Capture the cell that displays the provided text and extract its (x, y) central coordinate. 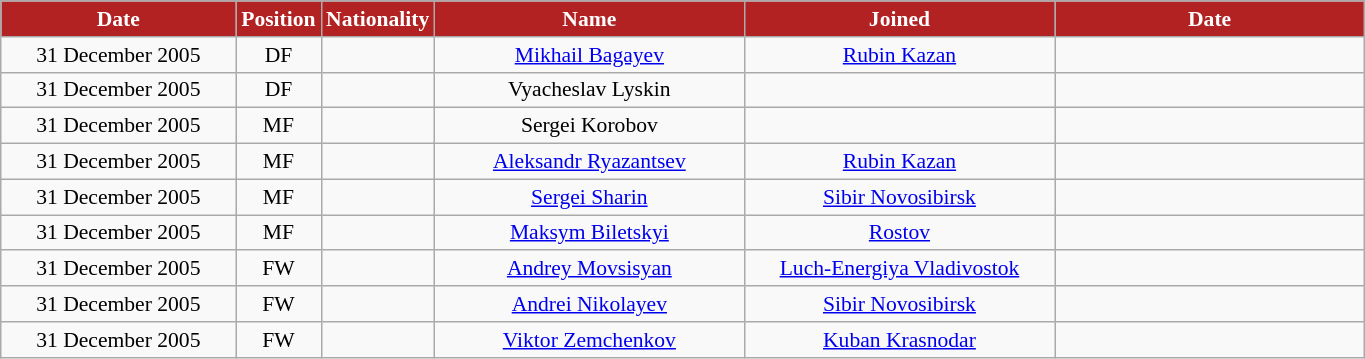
Aleksandr Ryazantsev (589, 162)
Sergei Sharin (589, 197)
Mikhail Bagayev (589, 55)
Rostov (899, 233)
Andrey Movsisyan (589, 269)
Sergei Korobov (589, 126)
Luch-Energiya Vladivostok (899, 269)
Name (589, 19)
Nationality (378, 19)
Andrei Nikolayev (589, 304)
Position (278, 19)
Kuban Krasnodar (899, 340)
Maksym Biletskyi (589, 233)
Joined (899, 19)
Vyacheslav Lyskin (589, 90)
Viktor Zemchenkov (589, 340)
